Pinpoint the cell where the given text exists, returning its [x, y] midpoint coordinate. 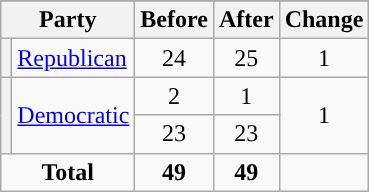
24 [174, 58]
25 [246, 58]
Change [324, 20]
Before [174, 20]
2 [174, 96]
Democratic [74, 115]
Total [68, 172]
Republican [74, 58]
Party [68, 20]
After [246, 20]
